Capture the cell that displays the provided text and extract its (X, Y) central coordinate. 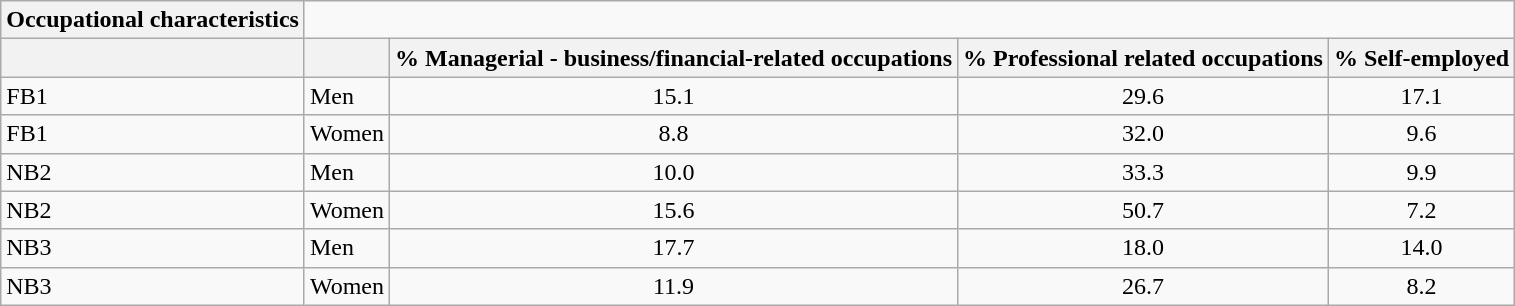
15.6 (674, 210)
29.6 (1144, 96)
% Managerial - business/financial-related occupations (674, 58)
7.2 (1421, 210)
8.8 (674, 134)
9.9 (1421, 172)
26.7 (1144, 286)
15.1 (674, 96)
50.7 (1144, 210)
32.0 (1144, 134)
Occupational characteristics (153, 20)
9.6 (1421, 134)
14.0 (1421, 248)
10.0 (674, 172)
8.2 (1421, 286)
11.9 (674, 286)
18.0 (1144, 248)
17.7 (674, 248)
17.1 (1421, 96)
33.3 (1144, 172)
% Professional related occupations (1144, 58)
% Self-employed (1421, 58)
